Determine the [X, Y] coordinate at the center of the cell enclosing the given text.  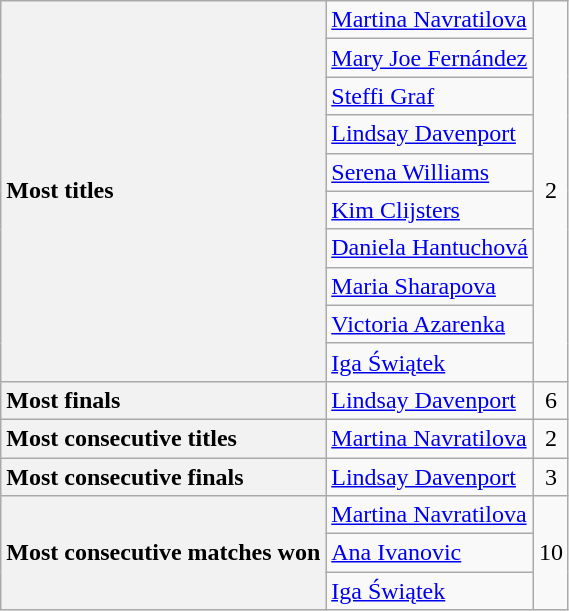
Kim Clijsters [430, 210]
Maria Sharapova [430, 286]
Daniela Hantuchová [430, 248]
Steffi Graf [430, 96]
Most consecutive matches won [164, 553]
Most finals [164, 400]
Most consecutive titles [164, 438]
Victoria Azarenka [430, 324]
10 [550, 553]
Most titles [164, 192]
Most consecutive finals [164, 477]
6 [550, 400]
Ana Ivanovic [430, 553]
Mary Joe Fernández [430, 58]
Serena Williams [430, 172]
3 [550, 477]
